Extract the (X, Y) coordinate from the center of the cell holding the provided text.  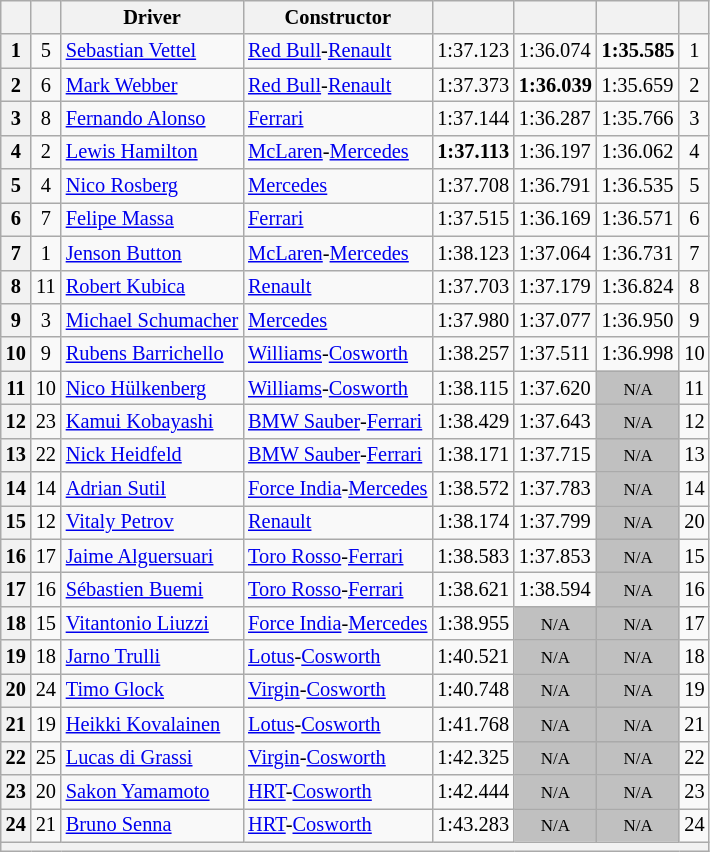
1:37.643 (556, 421)
1:36.731 (638, 253)
Michael Schumacher (152, 320)
Felipe Massa (152, 219)
1:38.955 (473, 623)
Fernando Alonso (152, 118)
Constructor (338, 17)
1:40.521 (473, 657)
Kamui Kobayashi (152, 421)
1:41.768 (473, 724)
Jarno Trulli (152, 657)
1:37.373 (473, 85)
1:36.074 (556, 51)
1:37.144 (473, 118)
Robert Kubica (152, 287)
1:38.123 (473, 253)
1:36.039 (556, 85)
1:37.783 (556, 489)
1:40.748 (473, 690)
Lewis Hamilton (152, 152)
1:36.535 (638, 186)
1:38.171 (473, 455)
1:36.169 (556, 219)
1:42.444 (473, 791)
Jaime Alguersuari (152, 556)
Vitantonio Liuzzi (152, 623)
25 (46, 758)
Timo Glock (152, 690)
1:37.853 (556, 556)
1:38.594 (556, 589)
Nico Hülkenberg (152, 388)
1:37.620 (556, 388)
1:37.515 (473, 219)
1:38.257 (473, 354)
1:43.283 (473, 825)
1:37.799 (556, 522)
1:36.571 (638, 219)
1:38.583 (473, 556)
1:37.511 (556, 354)
1:36.062 (638, 152)
1:36.950 (638, 320)
Nico Rosberg (152, 186)
Mark Webber (152, 85)
1:38.174 (473, 522)
Rubens Barrichello (152, 354)
Sébastien Buemi (152, 589)
Vitaly Petrov (152, 522)
1:38.429 (473, 421)
1:36.287 (556, 118)
Jenson Button (152, 253)
1:38.115 (473, 388)
1:36.998 (638, 354)
1:42.325 (473, 758)
1:36.824 (638, 287)
Lucas di Grassi (152, 758)
1:37.708 (473, 186)
1:38.572 (473, 489)
1:37.077 (556, 320)
1:35.766 (638, 118)
1:37.715 (556, 455)
Heikki Kovalainen (152, 724)
1:36.791 (556, 186)
1:36.197 (556, 152)
1:37.179 (556, 287)
Bruno Senna (152, 825)
1:38.621 (473, 589)
Driver (152, 17)
1:35.585 (638, 51)
1:37.064 (556, 253)
Adrian Sutil (152, 489)
Sakon Yamamoto (152, 791)
1:37.113 (473, 152)
Sebastian Vettel (152, 51)
Nick Heidfeld (152, 455)
1:37.703 (473, 287)
1:35.659 (638, 85)
1:37.980 (473, 320)
1:37.123 (473, 51)
